For the text-containing cell, return its midpoint in (X, Y) coordinate format. 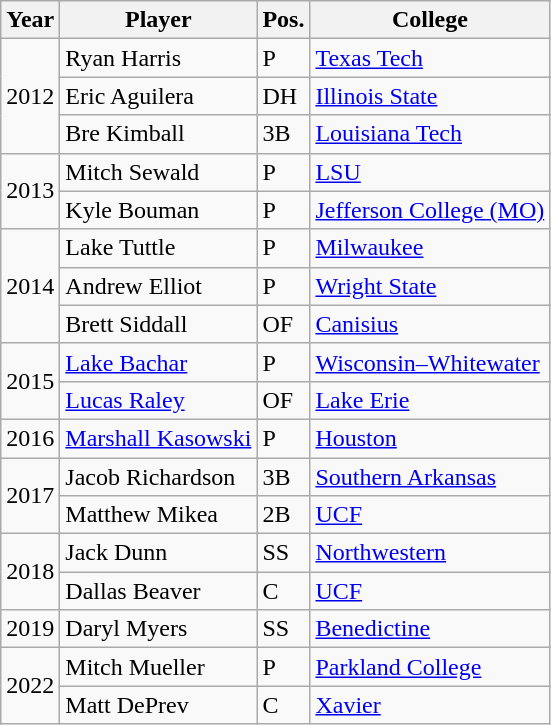
2015 (30, 381)
Daryl Myers (158, 629)
Matt DePrev (158, 705)
Louisiana Tech (430, 134)
Andrew Elliot (158, 286)
Illinois State (430, 96)
2013 (30, 191)
Houston (430, 438)
Mitch Sewald (158, 172)
Milwaukee (430, 248)
Mitch Mueller (158, 667)
Parkland College (430, 667)
Jefferson College (MO) (430, 210)
Southern Arkansas (430, 477)
DH (284, 96)
2019 (30, 629)
Kyle Bouman (158, 210)
Benedictine (430, 629)
Player (158, 20)
Lake Tuttle (158, 248)
Bre Kimball (158, 134)
2022 (30, 686)
Lake Bachar (158, 362)
Lucas Raley (158, 400)
Matthew Mikea (158, 515)
Pos. (284, 20)
Eric Aguilera (158, 96)
2017 (30, 496)
Northwestern (430, 553)
College (430, 20)
Ryan Harris (158, 58)
2012 (30, 96)
2018 (30, 572)
2016 (30, 438)
2014 (30, 286)
Texas Tech (430, 58)
Brett Siddall (158, 324)
2B (284, 515)
LSU (430, 172)
Xavier (430, 705)
Canisius (430, 324)
Jacob Richardson (158, 477)
Jack Dunn (158, 553)
Year (30, 20)
Wisconsin–Whitewater (430, 362)
Wright State (430, 286)
Lake Erie (430, 400)
Dallas Beaver (158, 591)
Marshall Kasowski (158, 438)
